Return the [x, y] coordinate for the center point of the cell that contains the specified text.  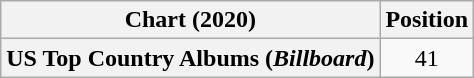
Position [427, 20]
Chart (2020) [190, 20]
US Top Country Albums (Billboard) [190, 58]
41 [427, 58]
